From the cell containing the given text, extract its center point as (X, Y) coordinate. 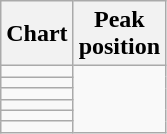
Chart (37, 34)
Peakposition (119, 34)
